Scan for the cell matching the given text and deliver its (x, y) coordinate at center. 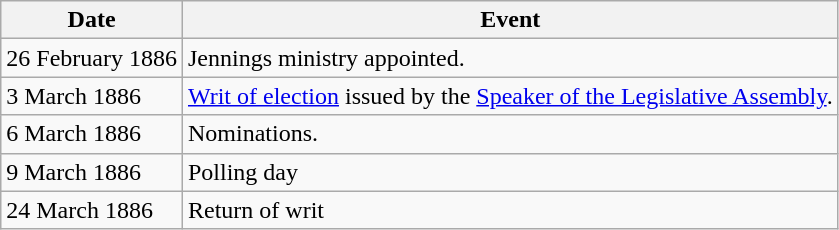
Date (92, 20)
Nominations. (510, 134)
Event (510, 20)
3 March 1886 (92, 96)
Polling day (510, 172)
24 March 1886 (92, 210)
26 February 1886 (92, 58)
Jennings ministry appointed. (510, 58)
Writ of election issued by the Speaker of the Legislative Assembly. (510, 96)
9 March 1886 (92, 172)
Return of writ (510, 210)
6 March 1886 (92, 134)
